Return [x, y] of the center of cell containing provided text 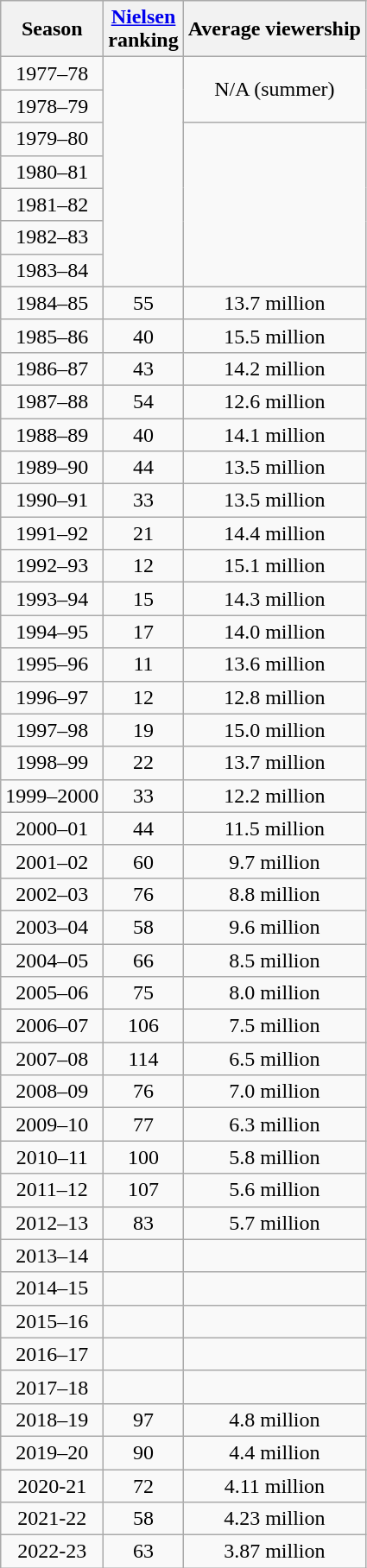
1990–91 [52, 501]
14.2 million [275, 368]
1978–79 [52, 106]
2012–13 [52, 1223]
60 [143, 861]
100 [143, 1157]
15 [143, 599]
12.6 million [275, 401]
1999–2000 [52, 796]
8.0 million [275, 993]
1993–94 [52, 599]
1988–89 [52, 434]
2011–12 [52, 1190]
8.5 million [275, 960]
9.7 million [275, 861]
2015–16 [52, 1321]
1986–87 [52, 368]
2009–10 [52, 1124]
2020-21 [52, 1485]
54 [143, 401]
4.11 million [275, 1485]
1979–80 [52, 139]
1991–92 [52, 533]
77 [143, 1124]
114 [143, 1059]
Nielsenranking [143, 29]
9.6 million [275, 927]
21 [143, 533]
2000–01 [52, 828]
2018–19 [52, 1420]
2022-23 [52, 1552]
2016–17 [52, 1354]
2019–20 [52, 1452]
2017–18 [52, 1387]
63 [143, 1552]
11 [143, 664]
22 [143, 763]
7.5 million [275, 1026]
83 [143, 1223]
15.5 million [275, 336]
1982–83 [52, 237]
4.23 million [275, 1519]
14.0 million [275, 632]
1984–85 [52, 303]
5.7 million [275, 1223]
2002–03 [52, 894]
1980–81 [52, 172]
4.4 million [275, 1452]
2004–05 [52, 960]
90 [143, 1452]
15.1 million [275, 566]
2008–09 [52, 1092]
12.2 million [275, 796]
11.5 million [275, 828]
1996–97 [52, 697]
N/A (summer) [275, 90]
14.3 million [275, 599]
6.3 million [275, 1124]
12.8 million [275, 697]
1987–88 [52, 401]
55 [143, 303]
8.8 million [275, 894]
2013–14 [52, 1256]
1977–78 [52, 73]
1997–98 [52, 730]
97 [143, 1420]
5.8 million [275, 1157]
1989–90 [52, 468]
2021-22 [52, 1519]
2006–07 [52, 1026]
4.8 million [275, 1420]
15.0 million [275, 730]
107 [143, 1190]
3.87 million [275, 1552]
14.1 million [275, 434]
13.6 million [275, 664]
17 [143, 632]
1995–96 [52, 664]
Season [52, 29]
2001–02 [52, 861]
Average viewership [275, 29]
5.6 million [275, 1190]
1981–82 [52, 205]
2014–15 [52, 1288]
6.5 million [275, 1059]
72 [143, 1485]
7.0 million [275, 1092]
2005–06 [52, 993]
1985–86 [52, 336]
19 [143, 730]
14.4 million [275, 533]
1983–84 [52, 270]
1998–99 [52, 763]
1992–93 [52, 566]
66 [143, 960]
2007–08 [52, 1059]
2010–11 [52, 1157]
43 [143, 368]
75 [143, 993]
106 [143, 1026]
1994–95 [52, 632]
2003–04 [52, 927]
